From the cell containing the given text, extract its center point as [X, Y] coordinate. 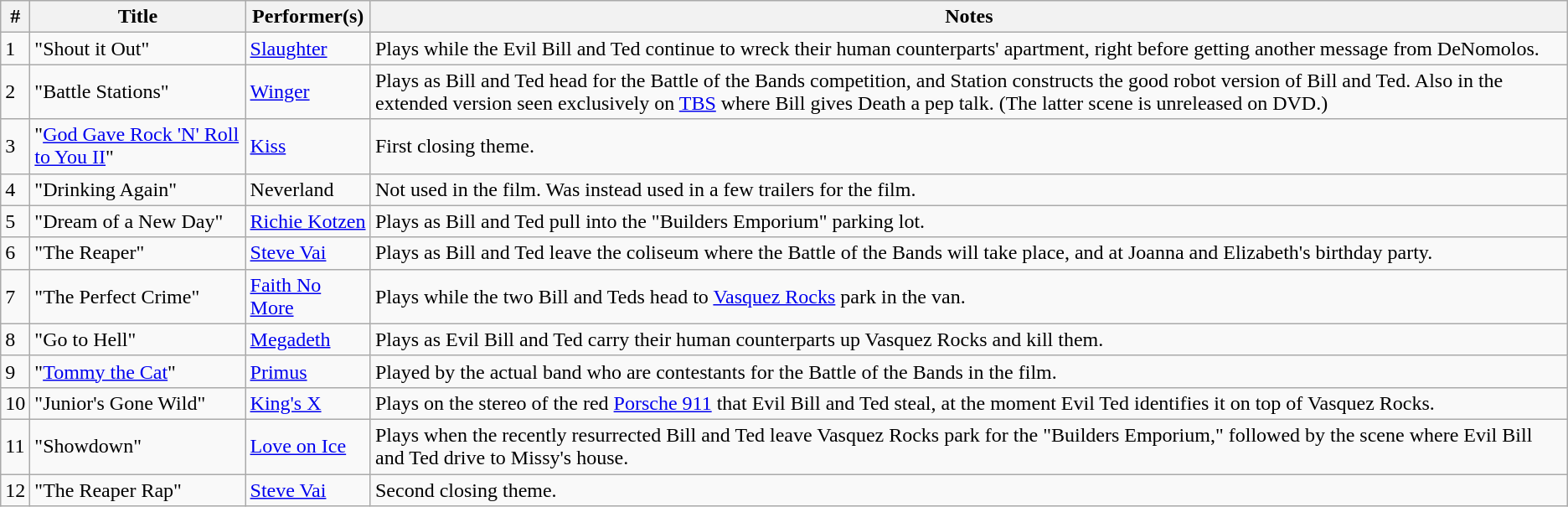
Plays as Bill and Ted pull into the "Builders Emporium" parking lot. [968, 221]
Plays on the stereo of the red Porsche 911 that Evil Bill and Ted steal, at the moment Evil Ted identifies it on top of Vasquez Rocks. [968, 403]
10 [15, 403]
Primus [308, 371]
1 [15, 49]
7 [15, 297]
"Shout it Out" [137, 49]
"Showdown" [137, 446]
Title [137, 17]
Faith No More [308, 297]
8 [15, 339]
"The Reaper" [137, 253]
9 [15, 371]
Plays as Evil Bill and Ted carry their human counterparts up Vasquez Rocks and kill them. [968, 339]
Plays as Bill and Ted leave the coliseum where the Battle of the Bands will take place, and at Joanna and Elizabeth's birthday party. [968, 253]
# [15, 17]
Richie Kotzen [308, 221]
5 [15, 221]
Neverland [308, 189]
Slaughter [308, 49]
11 [15, 446]
"God Gave Rock 'N' Roll to You II" [137, 146]
12 [15, 490]
4 [15, 189]
First closing theme. [968, 146]
Second closing theme. [968, 490]
Notes [968, 17]
"Go to Hell" [137, 339]
Plays while the Evil Bill and Ted continue to wreck their human counterparts' apartment, right before getting another message from DeNomolos. [968, 49]
"Tommy the Cat" [137, 371]
Kiss [308, 146]
"Drinking Again" [137, 189]
Love on Ice [308, 446]
"Junior's Gone Wild" [137, 403]
King's X [308, 403]
3 [15, 146]
6 [15, 253]
Performer(s) [308, 17]
"The Reaper Rap" [137, 490]
"The Perfect Crime" [137, 297]
Plays while the two Bill and Teds head to Vasquez Rocks park in the van. [968, 297]
2 [15, 92]
"Dream of a New Day" [137, 221]
Megadeth [308, 339]
Played by the actual band who are contestants for the Battle of the Bands in the film. [968, 371]
Winger [308, 92]
Not used in the film. Was instead used in a few trailers for the film. [968, 189]
"Battle Stations" [137, 92]
